Identify which cell holds the provided text, then report its [x, y] central coordinate. 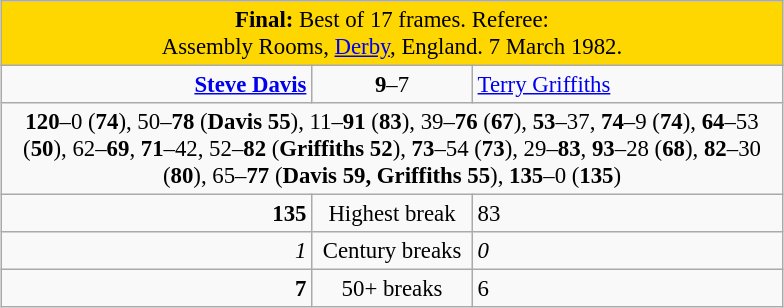
6 [628, 289]
Terry Griffiths [628, 85]
Final: Best of 17 frames. Referee: Assembly Rooms, Derby, England. 7 March 1982. [392, 34]
Century breaks [392, 251]
1 [156, 251]
Highest break [392, 214]
Steve Davis [156, 85]
7 [156, 289]
9–7 [392, 85]
50+ breaks [392, 289]
83 [628, 214]
135 [156, 214]
0 [628, 251]
